From the cell containing the given text, extract its center point as [x, y] coordinate. 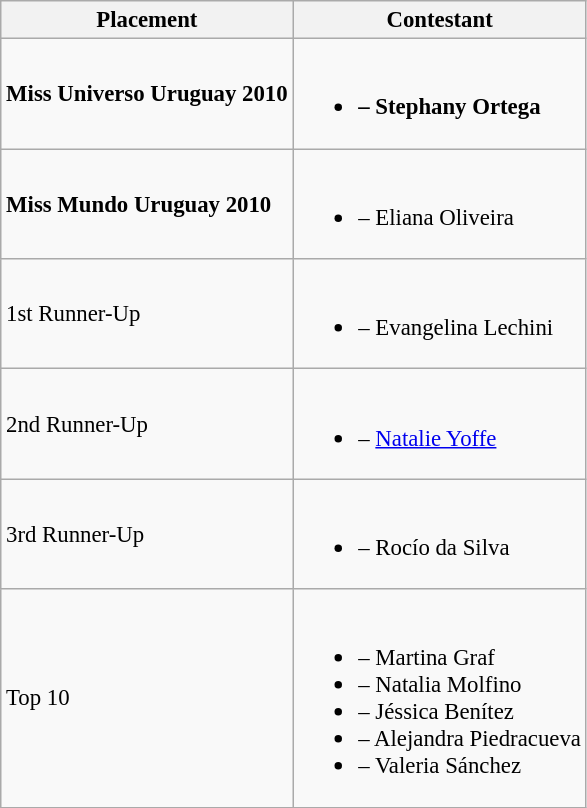
– Stephany Ortega [440, 94]
– Eliana Oliveira [440, 204]
Contestant [440, 20]
Top 10 [147, 698]
– Martina Graf – Natalia Molfino – Jéssica Benítez – Alejandra Piedracueva – Valeria Sánchez [440, 698]
– Evangelina Lechini [440, 314]
2nd Runner-Up [147, 424]
Miss Universo Uruguay 2010 [147, 94]
– Rocío da Silva [440, 534]
Placement [147, 20]
Miss Mundo Uruguay 2010 [147, 204]
1st Runner-Up [147, 314]
– Natalie Yoffe [440, 424]
3rd Runner-Up [147, 534]
